Capture the cell that displays the provided text and extract its (X, Y) central coordinate. 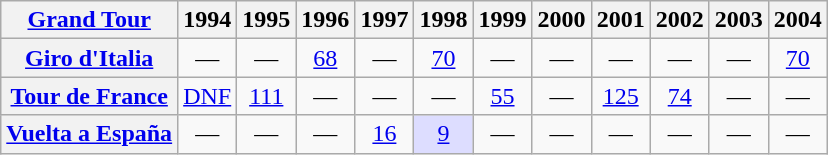
16 (384, 134)
68 (326, 58)
1999 (502, 20)
1997 (384, 20)
1994 (208, 20)
DNF (208, 96)
111 (266, 96)
2002 (680, 20)
1996 (326, 20)
2000 (562, 20)
74 (680, 96)
Giro d'Italia (90, 58)
2004 (798, 20)
1995 (266, 20)
Tour de France (90, 96)
1998 (444, 20)
9 (444, 134)
2003 (738, 20)
Vuelta a España (90, 134)
55 (502, 96)
2001 (620, 20)
125 (620, 96)
Grand Tour (90, 20)
